From the cell containing the given text, extract its center point as [x, y] coordinate. 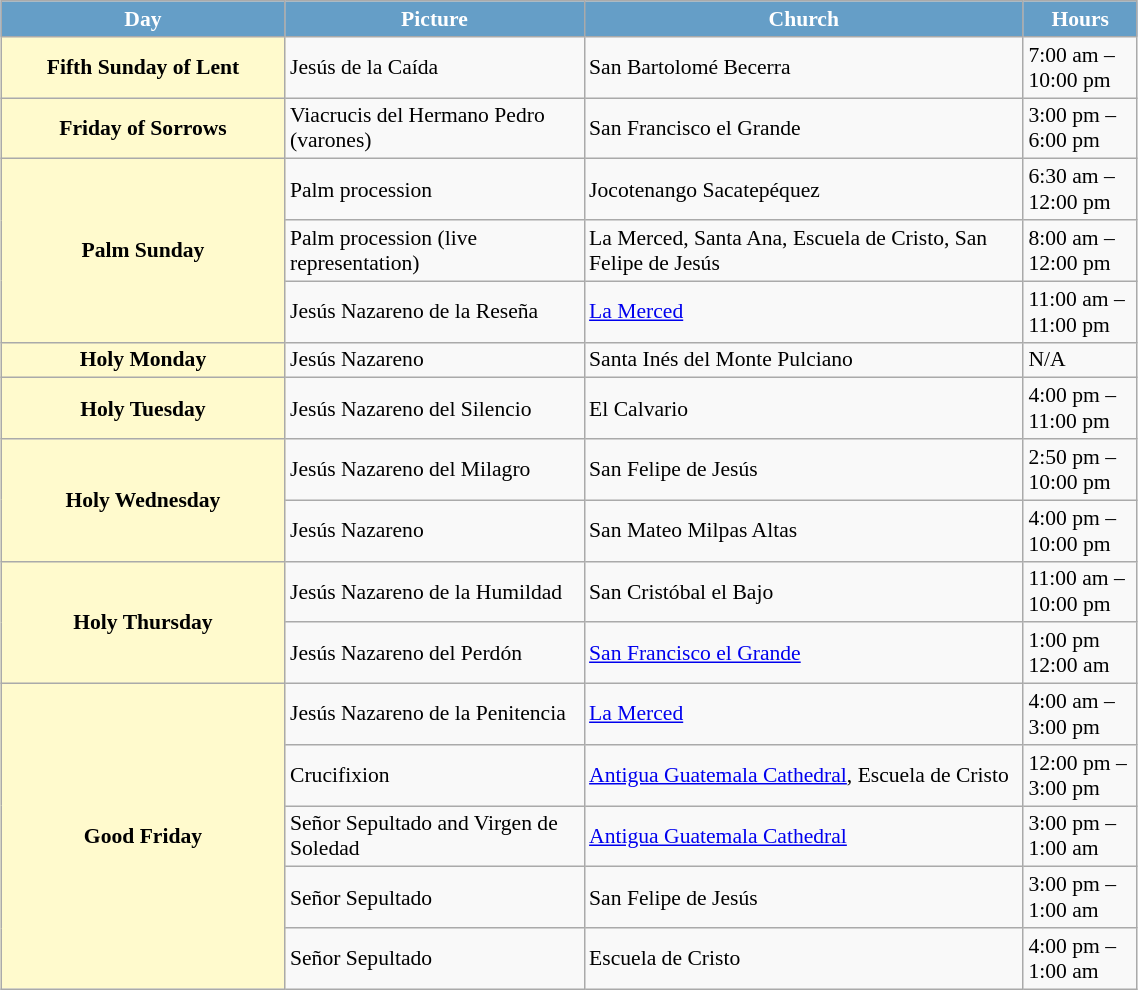
La Merced, Santa Ana, Escuela de Cristo, San Felipe de Jesús [804, 250]
Viacrucis del Hermano Pedro (varones) [434, 128]
Holy Tuesday [143, 408]
Jesús Nazareno de la Penitencia [434, 714]
8:00 am – 12:00 pm [1080, 250]
Day [143, 19]
12:00 pm – 3:00 pm [1080, 776]
2:50 pm – 10:00 pm [1080, 470]
Jesús Nazareno de la Humildad [434, 592]
1:00 pm 12:00 am [1080, 654]
Palm Sunday [143, 250]
San Mateo Milpas Altas [804, 530]
Crucifixion [434, 776]
Friday of Sorrows [143, 128]
El Calvario [804, 408]
4:00 pm – 11:00 pm [1080, 408]
Jesús de la Caída [434, 68]
11:00 am – 11:00 pm [1080, 312]
Jesús Nazareno del Perdón [434, 654]
4:00 pm – 1:00 am [1080, 958]
Hours [1080, 19]
Antigua Guatemala Cathedral, Escuela de Cristo [804, 776]
Holy Thursday [143, 622]
4:00 am – 3:00 pm [1080, 714]
7:00 am – 10:00 pm [1080, 68]
Palm procession [434, 190]
4:00 pm – 10:00 pm [1080, 530]
Picture [434, 19]
Escuela de Cristo [804, 958]
N/A [1080, 360]
San Bartolomé Becerra [804, 68]
Palm procession (live representation) [434, 250]
Santa Inés del Monte Pulciano [804, 360]
Señor Sepultado and Virgen de Soledad [434, 836]
Jesús Nazareno del Milagro [434, 470]
3:00 pm – 6:00 pm [1080, 128]
San Cristóbal el Bajo [804, 592]
Fifth Sunday of Lent [143, 68]
Antigua Guatemala Cathedral [804, 836]
Good Friday [143, 837]
Holy Monday [143, 360]
6:30 am – 12:00 pm [1080, 190]
Holy Wednesday [143, 500]
Church [804, 19]
Jesús Nazareno del Silencio [434, 408]
Jesús Nazareno de la Reseña [434, 312]
11:00 am – 10:00 pm [1080, 592]
Jocotenango Sacatepéquez [804, 190]
